Provide the (x, y) coordinate of the cell's center where the given text is located.  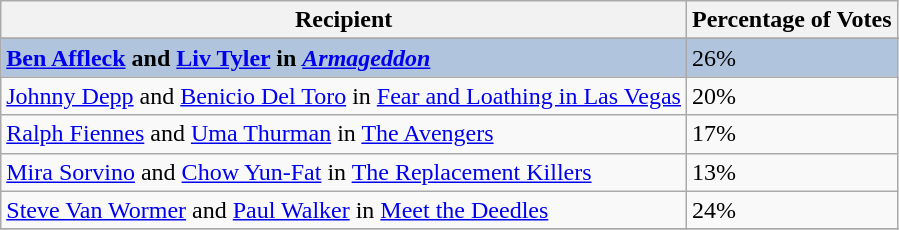
Johnny Depp and Benicio Del Toro in Fear and Loathing in Las Vegas (344, 96)
20% (792, 96)
Recipient (344, 20)
Steve Van Wormer and Paul Walker in Meet the Deedles (344, 210)
Percentage of Votes (792, 20)
24% (792, 210)
26% (792, 58)
17% (792, 134)
Mira Sorvino and Chow Yun-Fat in The Replacement Killers (344, 172)
Ben Affleck and Liv Tyler in Armageddon (344, 58)
Ralph Fiennes and Uma Thurman in The Avengers (344, 134)
13% (792, 172)
